Return (X, Y) of the center of cell containing provided text 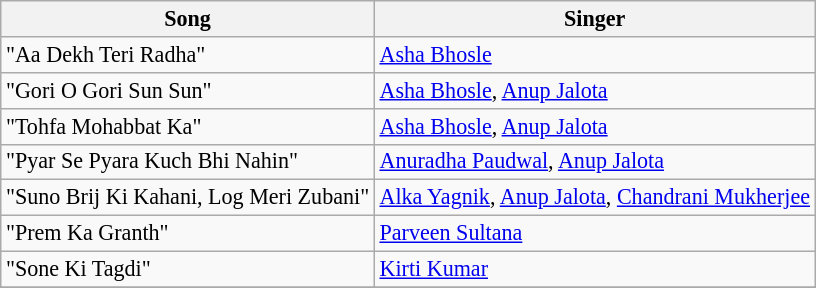
Singer (594, 18)
Asha Bhosle (594, 54)
"Sone Ki Tagdi" (188, 269)
"Gori O Gori Sun Sun" (188, 90)
"Suno Brij Ki Kahani, Log Meri Zubani" (188, 198)
"Tohfa Mohabbat Ka" (188, 126)
"Pyar Se Pyara Kuch Bhi Nahin" (188, 162)
"Prem Ka Granth" (188, 233)
"Aa Dekh Teri Radha" (188, 54)
Alka Yagnik, Anup Jalota, Chandrani Mukherjee (594, 198)
Kirti Kumar (594, 269)
Song (188, 18)
Anuradha Paudwal, Anup Jalota (594, 162)
Parveen Sultana (594, 233)
